Return [x, y] of the center of cell containing provided text 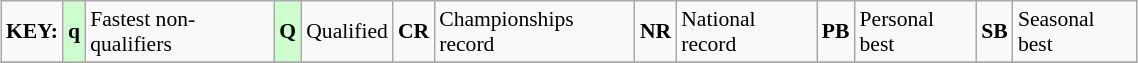
Personal best [916, 32]
Championships record [534, 32]
Q [288, 32]
NR [656, 32]
Seasonal best [1075, 32]
KEY: [32, 32]
SB [994, 32]
Qualified [347, 32]
PB [836, 32]
q [74, 32]
Fastest non-qualifiers [180, 32]
CR [414, 32]
National record [746, 32]
